For the text-containing cell, return its midpoint in (x, y) coordinate format. 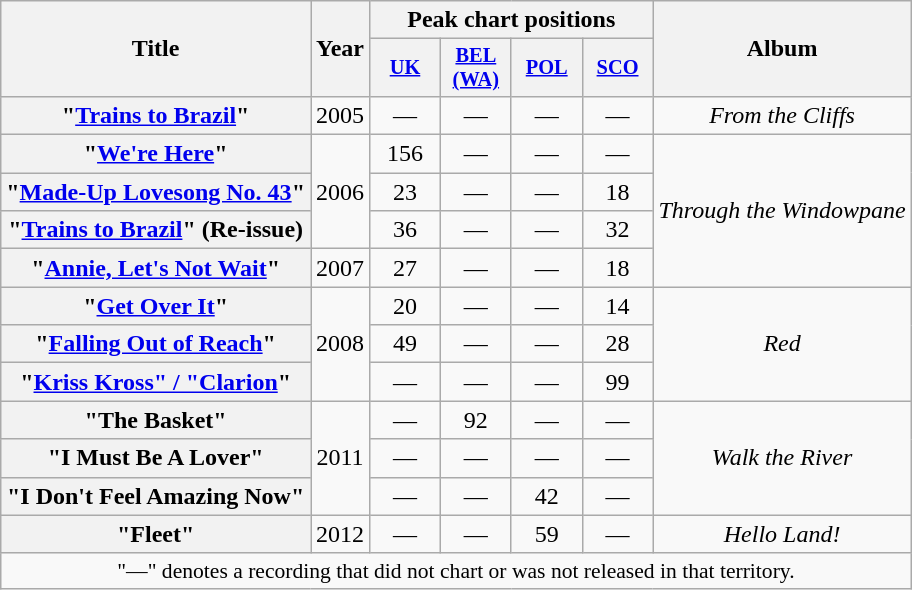
"Get Over It" (156, 306)
49 (406, 344)
"Falling Out of Reach" (156, 344)
2007 (340, 268)
UK (406, 68)
Hello Land! (782, 534)
36 (406, 230)
Peak chart positions (512, 20)
92 (476, 420)
"Made-Up Lovesong No. 43" (156, 192)
2008 (340, 344)
From the Cliffs (782, 115)
20 (406, 306)
"—" denotes a recording that did not chart or was not released in that territory. (456, 571)
42 (546, 496)
"Trains to Brazil" (Re-issue) (156, 230)
Red (782, 344)
59 (546, 534)
"We're Here" (156, 154)
23 (406, 192)
POL (546, 68)
Year (340, 49)
2011 (340, 458)
27 (406, 268)
Through the Windowpane (782, 211)
99 (618, 382)
14 (618, 306)
156 (406, 154)
"Kriss Kross" / "Clarion" (156, 382)
"Fleet" (156, 534)
2005 (340, 115)
Album (782, 49)
SCO (618, 68)
"Annie, Let's Not Wait" (156, 268)
32 (618, 230)
"The Basket" (156, 420)
2012 (340, 534)
"I Must Be A Lover" (156, 458)
2006 (340, 192)
"Trains to Brazil" (156, 115)
28 (618, 344)
Walk the River (782, 458)
Title (156, 49)
BEL(WA) (476, 68)
"I Don't Feel Amazing Now" (156, 496)
